Output the (X, Y) coordinate of the center of the cell containing the given text.  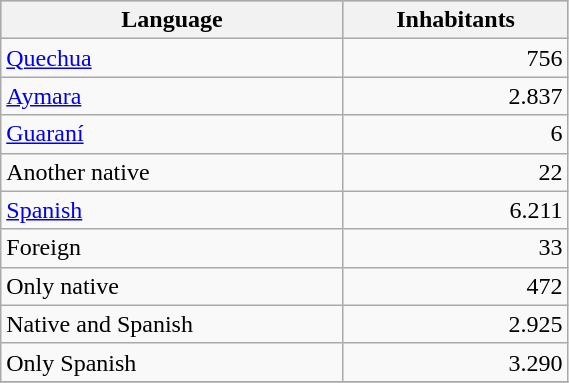
33 (456, 248)
Aymara (172, 96)
3.290 (456, 362)
Another native (172, 172)
22 (456, 172)
6.211 (456, 210)
Quechua (172, 58)
756 (456, 58)
2.837 (456, 96)
Native and Spanish (172, 324)
Only native (172, 286)
Only Spanish (172, 362)
Foreign (172, 248)
6 (456, 134)
Spanish (172, 210)
472 (456, 286)
Language (172, 20)
Guaraní (172, 134)
2.925 (456, 324)
Inhabitants (456, 20)
